Find where the given text appears and provide that cell's center as [X, Y] coordinate. 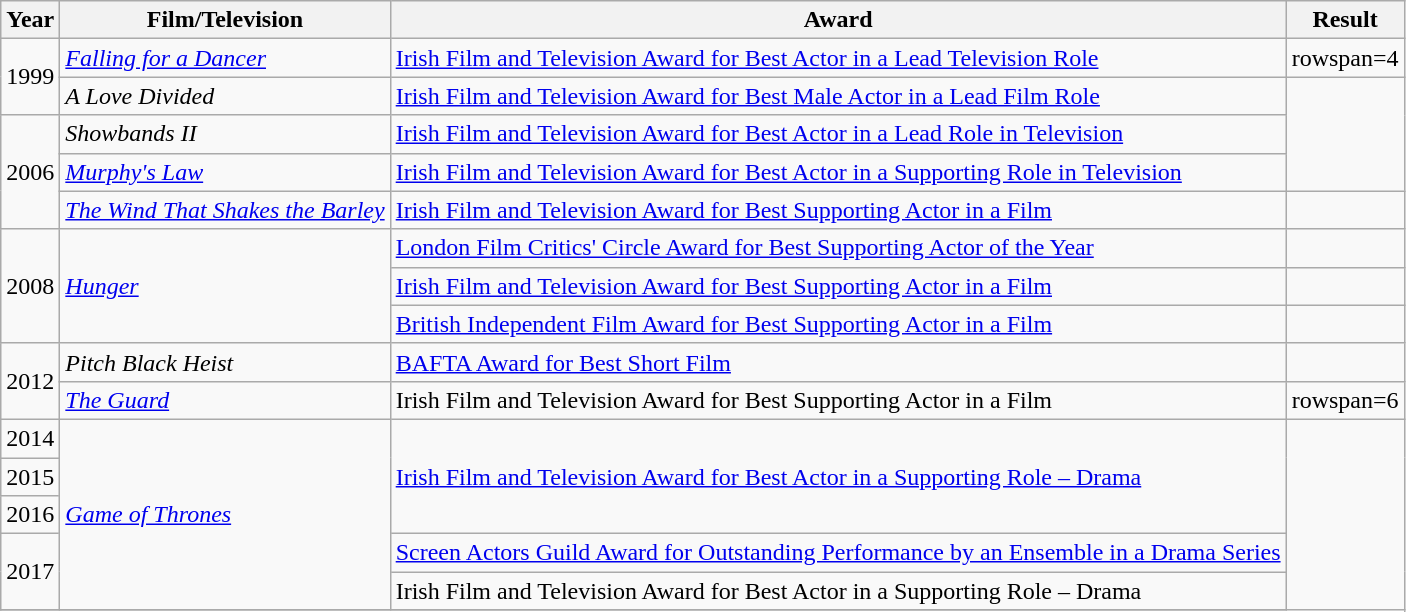
2006 [30, 172]
Irish Film and Television Award for Best Actor in a Lead Role in Television [838, 134]
Award [838, 20]
Pitch Black Heist [225, 362]
1999 [30, 77]
Hunger [225, 286]
2016 [30, 515]
A Love Divided [225, 96]
2015 [30, 477]
Irish Film and Television Award for Best Actor in a Supporting Role in Television [838, 172]
Result [1345, 20]
2014 [30, 438]
London Film Critics' Circle Award for Best Supporting Actor of the Year [838, 248]
The Guard [225, 400]
British Independent Film Award for Best Supporting Actor in a Film [838, 324]
rowspan=4 [1345, 58]
The Wind That Shakes the Barley [225, 210]
rowspan=6 [1345, 400]
Film/Television [225, 20]
Showbands II [225, 134]
BAFTA Award for Best Short Film [838, 362]
2008 [30, 286]
2017 [30, 572]
Irish Film and Television Award for Best Actor in a Lead Television Role [838, 58]
2012 [30, 381]
Game of Thrones [225, 514]
Murphy's Law [225, 172]
Screen Actors Guild Award for Outstanding Performance by an Ensemble in a Drama Series [838, 553]
Year [30, 20]
Irish Film and Television Award for Best Male Actor in a Lead Film Role [838, 96]
Falling for a Dancer [225, 58]
